Return (X, Y) of the center of cell containing provided text 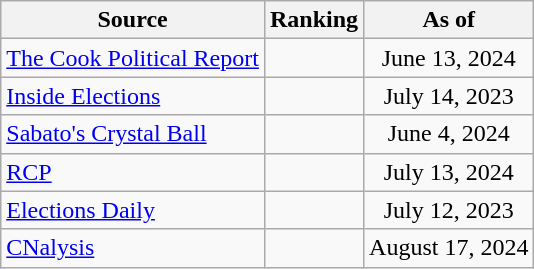
The Cook Political Report (133, 58)
As of (449, 20)
July 13, 2024 (449, 172)
Elections Daily (133, 210)
July 12, 2023 (449, 210)
RCP (133, 172)
Source (133, 20)
Sabato's Crystal Ball (133, 134)
July 14, 2023 (449, 96)
Ranking (314, 20)
August 17, 2024 (449, 248)
June 4, 2024 (449, 134)
CNalysis (133, 248)
June 13, 2024 (449, 58)
Inside Elections (133, 96)
